Locate the cell with the specified text and output its [X, Y] center coordinate. 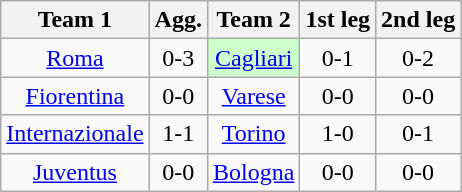
Internazionale [75, 134]
0-2 [418, 58]
Cagliari [253, 58]
Torino [253, 134]
Bologna [253, 172]
Varese [253, 96]
0-3 [178, 58]
1-0 [338, 134]
Team 2 [253, 20]
Fiorentina [75, 96]
2nd leg [418, 20]
Agg. [178, 20]
Roma [75, 58]
1-1 [178, 134]
1st leg [338, 20]
Juventus [75, 172]
Team 1 [75, 20]
